Pinpoint the cell where the given text exists, returning its [x, y] midpoint coordinate. 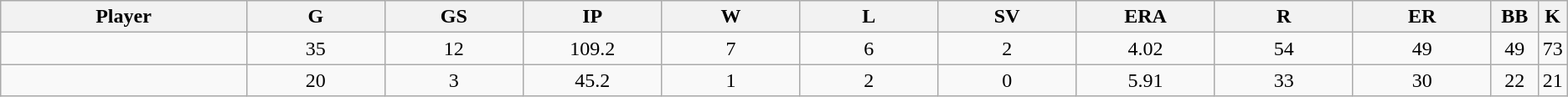
7 [730, 48]
GS [454, 17]
30 [1422, 80]
33 [1283, 80]
0 [1007, 80]
73 [1553, 48]
22 [1514, 80]
54 [1283, 48]
IP [592, 17]
20 [315, 80]
Player [124, 17]
L [869, 17]
45.2 [592, 80]
1 [730, 80]
5.91 [1146, 80]
6 [869, 48]
G [315, 17]
BB [1514, 17]
R [1283, 17]
K [1553, 17]
109.2 [592, 48]
ERA [1146, 17]
W [730, 17]
SV [1007, 17]
21 [1553, 80]
4.02 [1146, 48]
ER [1422, 17]
12 [454, 48]
3 [454, 80]
35 [315, 48]
